Search for the cell housing the specified text and yield its (X, Y) center coordinate. 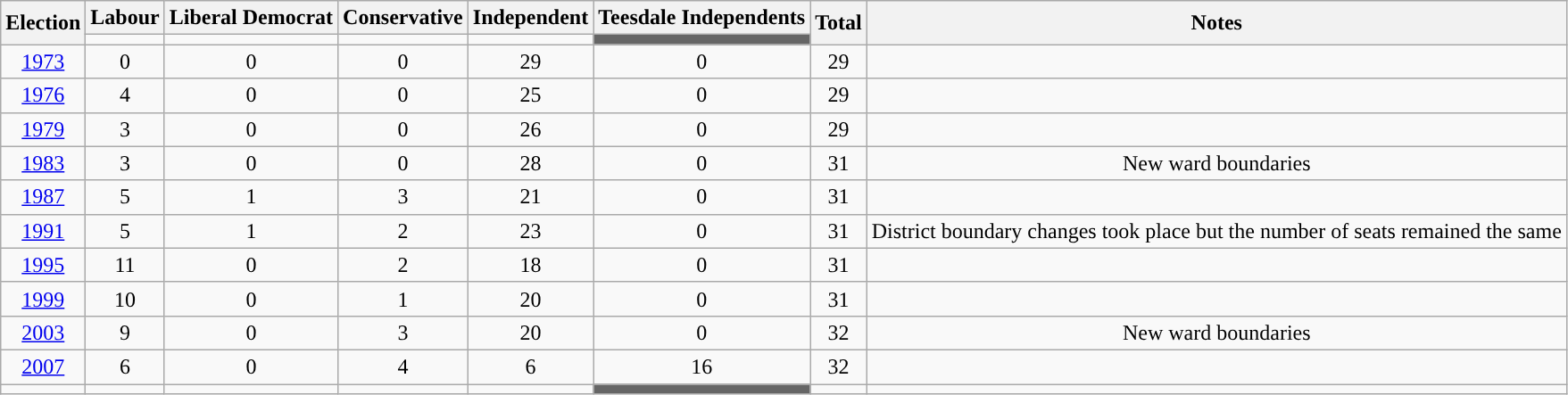
9 (125, 333)
25 (530, 95)
1991 (43, 231)
Labour (125, 18)
21 (530, 197)
1999 (43, 299)
16 (701, 366)
11 (125, 265)
Conservative (403, 18)
28 (530, 163)
1995 (43, 265)
Teesdale Independents (701, 18)
District boundary changes took place but the number of seats remained the same (1216, 231)
1987 (43, 197)
1976 (43, 95)
Liberal Democrat (251, 18)
18 (530, 265)
1983 (43, 163)
Independent (530, 18)
2003 (43, 333)
Total (839, 23)
23 (530, 231)
Election (43, 23)
26 (530, 129)
Notes (1216, 23)
2007 (43, 366)
10 (125, 299)
1979 (43, 129)
1973 (43, 62)
